Provide the (X, Y) coordinate of the cell's center where the given text is located.  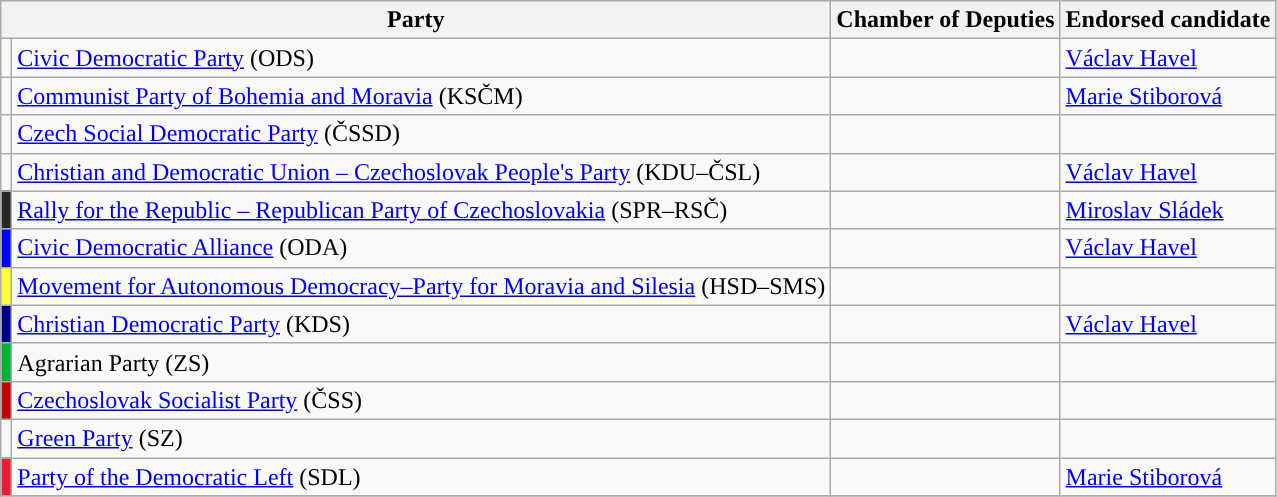
Agrarian Party (ZS) (422, 362)
Miroslav Sládek (1168, 210)
Czechoslovak Socialist Party (ČSS) (422, 400)
Czech Social Democratic Party (ČSSD) (422, 134)
Movement for Autonomous Democracy–Party for Moravia and Silesia (HSD–SMS) (422, 286)
Rally for the Republic – Republican Party of Czechoslovakia (SPR–RSČ) (422, 210)
Chamber of Deputies (946, 20)
Party (416, 20)
Endorsed candidate (1168, 20)
Communist Party of Bohemia and Moravia (KSČM) (422, 96)
Civic Democratic Party (ODS) (422, 58)
Civic Democratic Alliance (ODA) (422, 248)
Party of the Democratic Left (SDL) (422, 477)
Green Party (SZ) (422, 438)
Christian Democratic Party (KDS) (422, 324)
Christian and Democratic Union – Czechoslovak People's Party (KDU–ČSL) (422, 172)
